Pinpoint the cell where the given text exists, returning its (x, y) midpoint coordinate. 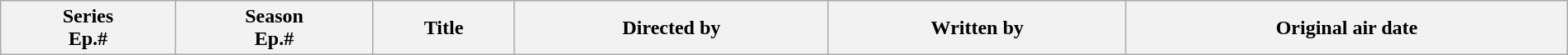
Directed by (672, 28)
SeriesEp.# (88, 28)
Title (443, 28)
SeasonEp.# (275, 28)
Original air date (1347, 28)
Written by (978, 28)
